Return the [X, Y] coordinate for the center point of the cell that contains the specified text.  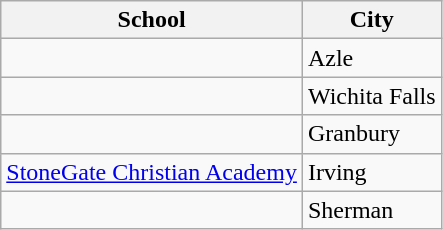
Wichita Falls [372, 96]
Azle [372, 58]
Sherman [372, 210]
Irving [372, 172]
Granbury [372, 134]
School [152, 20]
City [372, 20]
StoneGate Christian Academy [152, 172]
